From the cell containing the given text, extract its center point as (X, Y) coordinate. 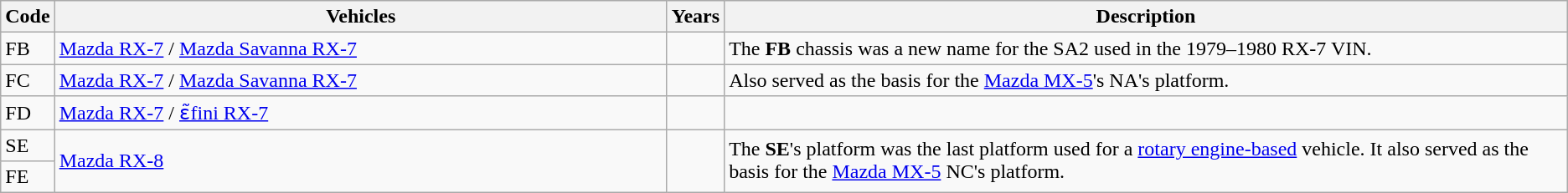
FD (28, 113)
Also served as the basis for the Mazda MX-5's NA's platform. (1146, 80)
The SE's platform was the last platform used for a rotary engine-based vehicle. It also served as the basis for the Mazda MX-5 NC's platform. (1146, 160)
FB (28, 48)
Mazda RX-8 (360, 160)
Mazda RX-7 / ɛ̃fini RX-7 (360, 113)
Code (28, 17)
FC (28, 80)
Vehicles (360, 17)
Description (1146, 17)
Years (695, 17)
SE (28, 145)
The FB chassis was a new name for the SA2 used in the 1979–1980 RX-7 VIN. (1146, 48)
FE (28, 177)
